Scan for the cell matching the given text and deliver its [x, y] coordinate at center. 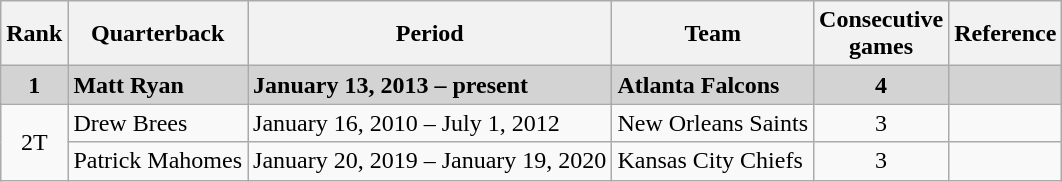
Kansas City Chiefs [713, 161]
Atlanta Falcons [713, 85]
Quarterback [158, 34]
Consecutivegames [882, 34]
Matt Ryan [158, 85]
Team [713, 34]
January 16, 2010 – July 1, 2012 [430, 123]
Patrick Mahomes [158, 161]
January 13, 2013 – present [430, 85]
Drew Brees [158, 123]
January 20, 2019 – January 19, 2020 [430, 161]
Rank [34, 34]
New Orleans Saints [713, 123]
1 [34, 85]
2T [34, 142]
Reference [1006, 34]
4 [882, 85]
Period [430, 34]
